For the text-containing cell, return its midpoint in [X, Y] coordinate format. 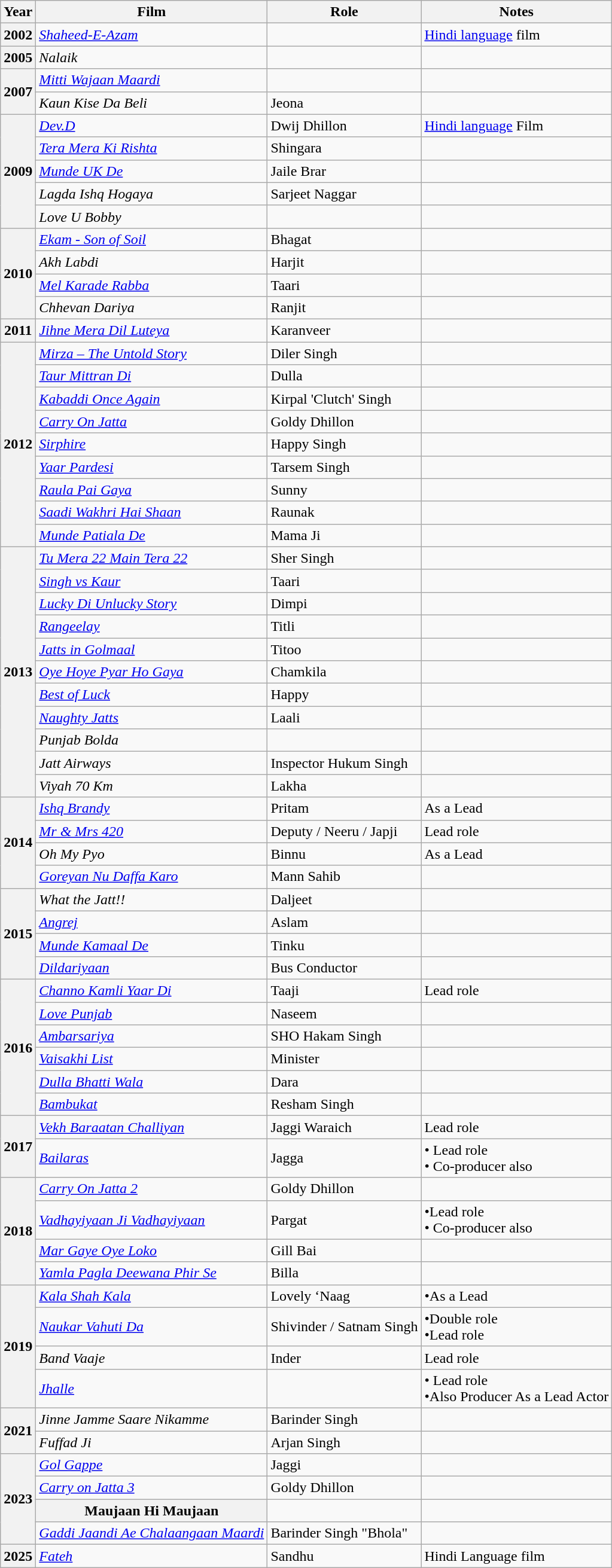
Kirpal 'Clutch' Singh [345, 399]
Jagga [345, 1158]
Munde Patiala De [152, 535]
Lovely ‘Naag [345, 1296]
Kala Shah Kala [152, 1296]
Sirphire [152, 444]
2011 [18, 331]
Rangeelay [152, 626]
Sandhu [345, 1556]
Mann Sahib [345, 877]
Shaheed-E-Azam [152, 35]
Sher Singh [345, 558]
Munde UK De [152, 171]
Viyah 70 Km [152, 786]
Ishq Brandy [152, 809]
Akh Labdi [152, 262]
Munde Kamaal De [152, 945]
Billa [345, 1273]
Karanveer [345, 331]
Nalaik [152, 57]
Hindi language Film [517, 126]
Tu Mera 22 Main Tera 22 [152, 558]
Carry on Jatta 3 [152, 1488]
Angrej [152, 922]
Tinku [345, 945]
Raula Pai Gaya [152, 490]
Saadi Wakhri Hai Shaan [152, 513]
2025 [18, 1556]
Jeona [345, 103]
Chhevan Dariya [152, 308]
Mel Karade Rabba [152, 285]
Notes [517, 12]
Pritam [345, 809]
Ranjit [345, 308]
•Double role•Lead role [517, 1326]
Yaar Pardesi [152, 467]
Best of Luck [152, 695]
Hindi language film [517, 35]
Naukar Vahuti Da [152, 1326]
Vaisakhi List [152, 1059]
Dara [345, 1082]
Pargat [345, 1220]
Tarsem Singh [345, 467]
Kaun Kise Da Beli [152, 103]
•As a Lead [517, 1296]
Bus Conductor [345, 968]
2023 [18, 1499]
Lucky Di Unlucky Story [152, 603]
Band Vaaje [152, 1357]
Year [18, 12]
Role [345, 12]
Ambarsariya [152, 1036]
Film [152, 12]
Oh My Pyo [152, 854]
Sunny [345, 490]
Tera Mera Ki Rishta [152, 148]
Kabaddi Once Again [152, 399]
Dev.D [152, 126]
2016 [18, 1047]
Dwij Dhillon [345, 126]
Lagda Ishq Hogaya [152, 194]
What the Jatt!! [152, 899]
Jaggi Waraich [345, 1127]
Gaddi Jaandi Ae Chalaangaan Maardi [152, 1533]
Jaile Brar [345, 171]
2010 [18, 273]
Channo Kamli Yaar Di [152, 990]
Shingara [345, 148]
2013 [18, 672]
2019 [18, 1346]
Binnu [345, 854]
Mirza – The Untold Story [152, 353]
• Lead role• Co-producer also [517, 1158]
2021 [18, 1430]
2017 [18, 1147]
2002 [18, 35]
Love U Bobby [152, 216]
Vadhayiyaan Ji Vadhayiyaan [152, 1220]
Mama Ji [345, 535]
Gol Gappe [152, 1465]
Bhagat [345, 239]
Happy Singh [345, 444]
Laali [345, 718]
2015 [18, 934]
Yamla Pagla Deewana Phir Se [152, 1273]
Daljeet [345, 899]
• Lead role•Also Producer As a Lead Actor [517, 1389]
Fateh [152, 1556]
Aslam [345, 922]
Titli [345, 626]
Fuffad Ji [152, 1442]
2018 [18, 1231]
Hindi Language film [517, 1556]
Dulla [345, 376]
Barinder Singh "Bhola" [345, 1533]
Jihne Mera Dil Luteya [152, 331]
Mar Gaye Oye Loko [152, 1250]
Jhalle [152, 1389]
Mitti Wajaan Maardi [152, 80]
Taur Mittran Di [152, 376]
Barinder Singh [345, 1419]
Diler Singh [345, 353]
Happy [345, 695]
Punjab Bolda [152, 740]
Dildariyaan [152, 968]
Carry On Jatta 2 [152, 1189]
Jaggi [345, 1465]
Dimpi [345, 603]
Naughty Jatts [152, 718]
Titoo [345, 649]
Sarjeet Naggar [345, 194]
2009 [18, 171]
Dulla Bhatti Wala [152, 1082]
Bambukat [152, 1105]
Raunak [345, 513]
Shivinder / Satnam Singh [345, 1326]
2005 [18, 57]
Mr & Mrs 420 [152, 831]
Love Punjab [152, 1014]
Inspector Hukum Singh [345, 763]
2007 [18, 91]
Gill Bai [345, 1250]
Arjan Singh [345, 1442]
Jatts in Golmaal [152, 649]
Goreyan Nu Daffa Karo [152, 877]
Jinne Jamme Saare Nikamme [152, 1419]
Oye Hoye Pyar Ho Gaya [152, 672]
Bailaras [152, 1158]
Maujaan Hi Maujaan [152, 1511]
Chamkila [345, 672]
Taaji [345, 990]
Carry On Jatta [152, 422]
Ekam - Son of Soil [152, 239]
•Lead role• Co-producer also [517, 1220]
Vekh Baraatan Challiyan [152, 1127]
Minister [345, 1059]
Singh vs Kaur [152, 581]
Jatt Airways [152, 763]
Inder [345, 1357]
Lakha [345, 786]
Deputy / Neeru / Japji [345, 831]
2014 [18, 843]
SHO Hakam Singh [345, 1036]
Naseem [345, 1014]
Resham Singh [345, 1105]
2012 [18, 445]
Harjit [345, 262]
